Identify which cell holds the provided text, then report its [X, Y] central coordinate. 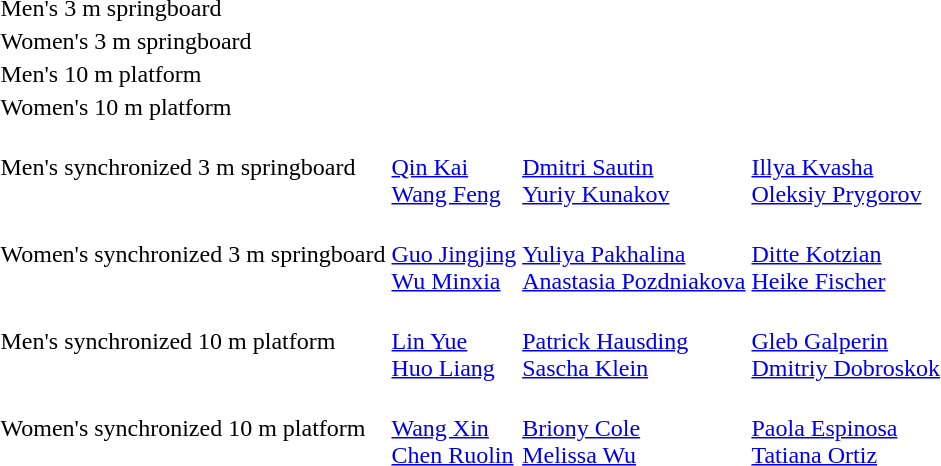
Qin KaiWang Feng [454, 167]
Lin YueHuo Liang [454, 341]
Guo JingjingWu Minxia [454, 254]
Dmitri SautinYuriy Kunakov [634, 167]
Yuliya PakhalinaAnastasia Pozdniakova [634, 254]
Patrick HausdingSascha Klein [634, 341]
